Detect which cell encompasses the target text, then output its (X, Y) center coordinate. 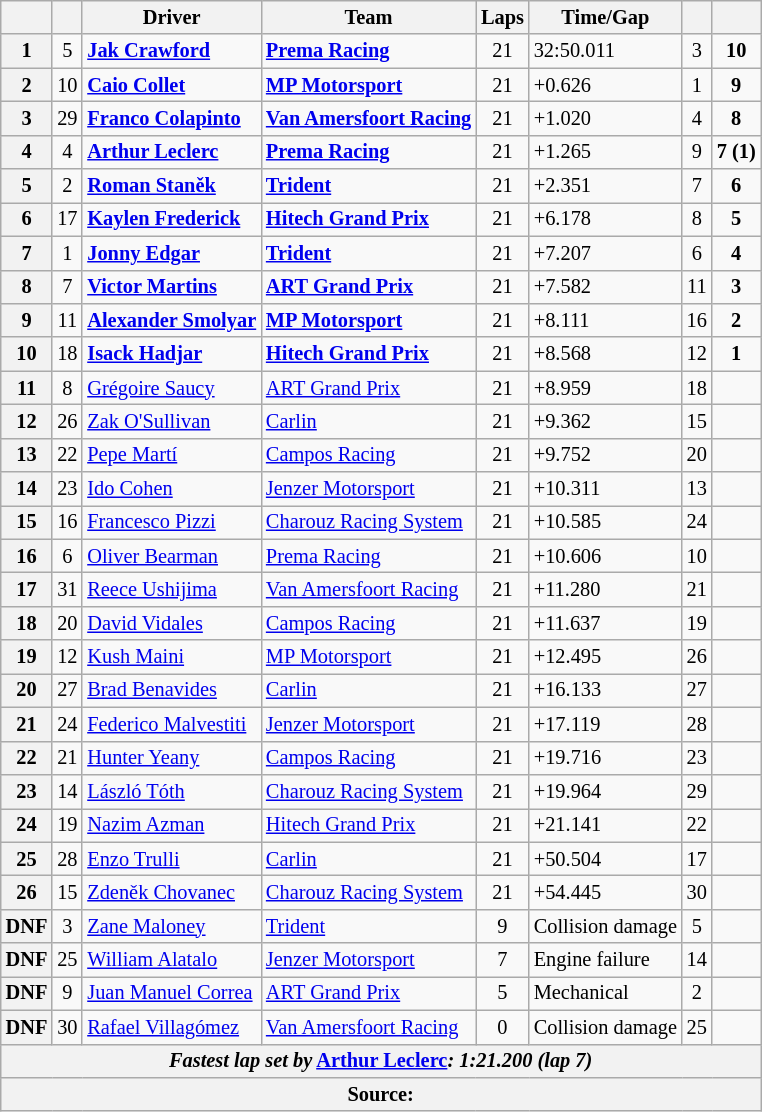
+12.495 (606, 657)
+8.111 (606, 320)
Kush Maini (172, 657)
Laps (502, 17)
Time/Gap (606, 17)
+1.020 (606, 118)
Grégoire Saucy (172, 388)
+21.141 (606, 825)
+9.362 (606, 421)
Jonny Edgar (172, 253)
Reece Ushijima (172, 589)
Hunter Yeany (172, 758)
Rafael Villagómez (172, 1027)
Roman Staněk (172, 186)
+0.626 (606, 85)
+10.585 (606, 522)
László Tóth (172, 791)
Arthur Leclerc (172, 152)
31 (67, 589)
+11.280 (606, 589)
+19.964 (606, 791)
+10.311 (606, 489)
Fastest lap set by Arthur Leclerc: 1:21.200 (lap 7) (381, 1061)
Mechanical (606, 993)
+10.606 (606, 556)
Zdeněk Chovanec (172, 892)
+54.445 (606, 892)
Oliver Bearman (172, 556)
7 (1) (736, 152)
Caio Collet (172, 85)
32:50.011 (606, 51)
Engine failure (606, 960)
+8.568 (606, 354)
+50.504 (606, 859)
+6.178 (606, 219)
Zak O'Sullivan (172, 421)
David Vidales (172, 623)
+7.582 (606, 287)
Franco Colapinto (172, 118)
Isack Hadjar (172, 354)
+8.959 (606, 388)
Federico Malvestiti (172, 724)
Pepe Martí (172, 455)
Juan Manuel Correa (172, 993)
Jak Crawford (172, 51)
+17.119 (606, 724)
+11.637 (606, 623)
+9.752 (606, 455)
Driver (172, 17)
0 (502, 1027)
+7.207 (606, 253)
+19.716 (606, 758)
Nazim Azman (172, 825)
Francesco Pizzi (172, 522)
Zane Maloney (172, 926)
+1.265 (606, 152)
Source: (381, 1094)
Brad Benavides (172, 690)
William Alatalo (172, 960)
Enzo Trulli (172, 859)
Alexander Smolyar (172, 320)
Ido Cohen (172, 489)
+2.351 (606, 186)
Kaylen Frederick (172, 219)
Team (368, 17)
+16.133 (606, 690)
Victor Martins (172, 287)
